Capture the cell that displays the provided text and extract its (X, Y) central coordinate. 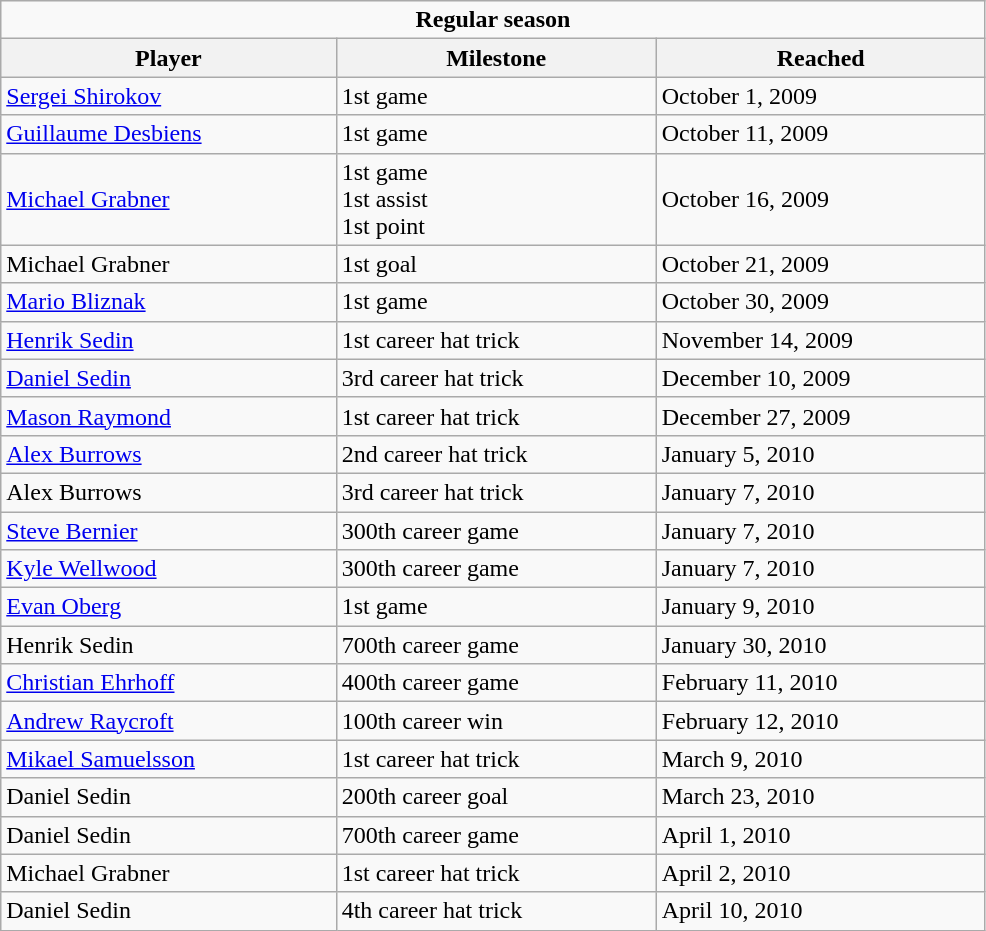
January 30, 2010 (820, 645)
200th career goal (496, 797)
400th career game (496, 683)
December 10, 2009 (820, 378)
January 5, 2010 (820, 454)
4th career hat trick (496, 911)
March 23, 2010 (820, 797)
2nd career hat trick (496, 454)
Sergei Shirokov (168, 96)
Milestone (496, 58)
February 12, 2010 (820, 721)
March 9, 2010 (820, 759)
April 1, 2010 (820, 835)
October 21, 2009 (820, 264)
December 27, 2009 (820, 416)
October 11, 2009 (820, 134)
1st goal (496, 264)
April 10, 2010 (820, 911)
1st game1st assist1st point (496, 199)
Mario Bliznak (168, 302)
October 16, 2009 (820, 199)
Mikael Samuelsson (168, 759)
Regular season (493, 20)
October 1, 2009 (820, 96)
Christian Ehrhoff (168, 683)
100th career win (496, 721)
Player (168, 58)
October 30, 2009 (820, 302)
February 11, 2010 (820, 683)
Reached (820, 58)
Andrew Raycroft (168, 721)
Steve Bernier (168, 531)
November 14, 2009 (820, 340)
Guillaume Desbiens (168, 134)
January 9, 2010 (820, 607)
April 2, 2010 (820, 873)
Kyle Wellwood (168, 569)
Evan Oberg (168, 607)
Mason Raymond (168, 416)
